Search for the cell housing the specified text and yield its [x, y] center coordinate. 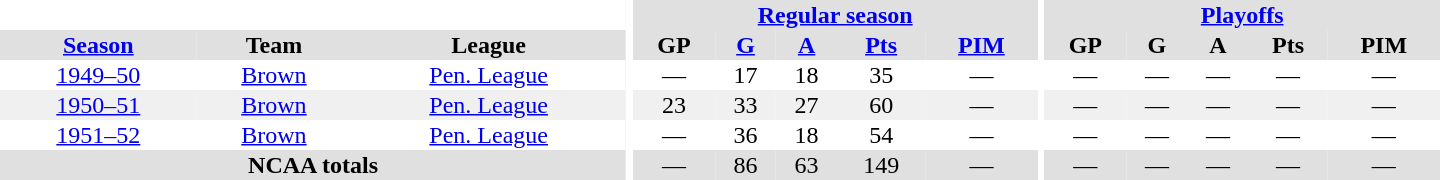
Team [274, 45]
23 [674, 105]
60 [881, 105]
33 [746, 105]
63 [806, 165]
149 [881, 165]
1951–52 [98, 135]
36 [746, 135]
Regular season [836, 15]
1949–50 [98, 75]
Season [98, 45]
Playoffs [1242, 15]
35 [881, 75]
54 [881, 135]
League [488, 45]
NCAA totals [313, 165]
27 [806, 105]
86 [746, 165]
1950–51 [98, 105]
17 [746, 75]
